Extract the [x, y] coordinate from the center of the cell holding the provided text.  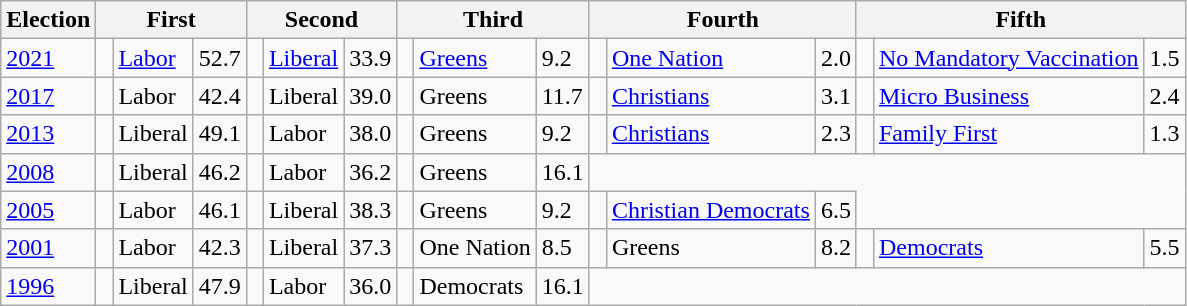
46.1 [220, 210]
2.4 [1164, 96]
2005 [48, 210]
2.0 [836, 58]
1996 [48, 286]
2013 [48, 134]
2008 [48, 172]
8.2 [836, 248]
1.3 [1164, 134]
37.3 [370, 248]
39.0 [370, 96]
Election [48, 20]
42.3 [220, 248]
42.4 [220, 96]
52.7 [220, 58]
2021 [48, 58]
5.5 [1164, 248]
Fourth [722, 20]
Fifth [1020, 20]
Third [493, 20]
36.2 [370, 172]
2017 [48, 96]
33.9 [370, 58]
11.7 [562, 96]
First [171, 20]
36.0 [370, 286]
Micro Business [1008, 96]
49.1 [220, 134]
6.5 [836, 210]
Christian Democrats [710, 210]
2001 [48, 248]
No Mandatory Vaccination [1008, 58]
1.5 [1164, 58]
38.0 [370, 134]
47.9 [220, 286]
2.3 [836, 134]
Family First [1008, 134]
Second [321, 20]
3.1 [836, 96]
46.2 [220, 172]
8.5 [562, 248]
38.3 [370, 210]
